Identify which cell holds the provided text, then report its [X, Y] central coordinate. 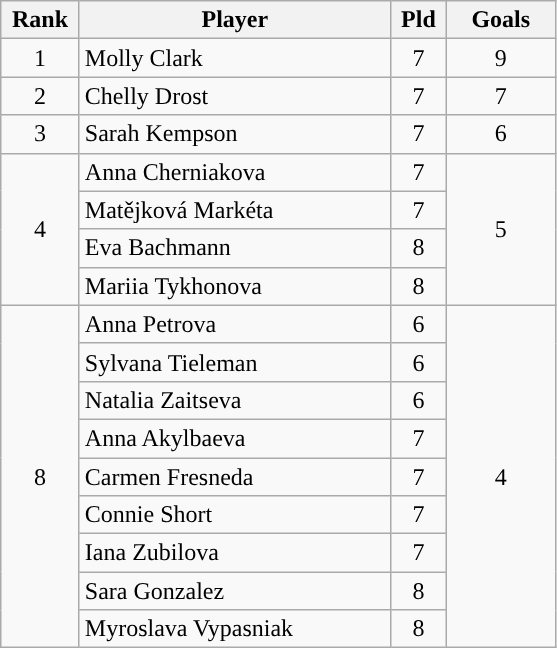
Anna Petrova [234, 324]
Natalia Zaitseva [234, 400]
Matějková Markéta [234, 210]
Chelly Drost [234, 96]
Carmen Fresneda [234, 477]
5 [500, 229]
Sara Gonzalez [234, 591]
9 [500, 58]
Anna Cherniakova [234, 172]
Sylvana Tieleman [234, 362]
Connie Short [234, 515]
Eva Bachmann [234, 248]
Myroslava Vypasniak [234, 629]
Rank [40, 20]
2 [40, 96]
1 [40, 58]
Molly Clark [234, 58]
Pld [418, 20]
Sarah Kempson [234, 134]
Anna Akylbaeva [234, 438]
Goals [500, 20]
Player [234, 20]
Iana Zubilova [234, 553]
Mariia Tykhonova [234, 286]
3 [40, 134]
